Capture the cell that displays the provided text and extract its (X, Y) central coordinate. 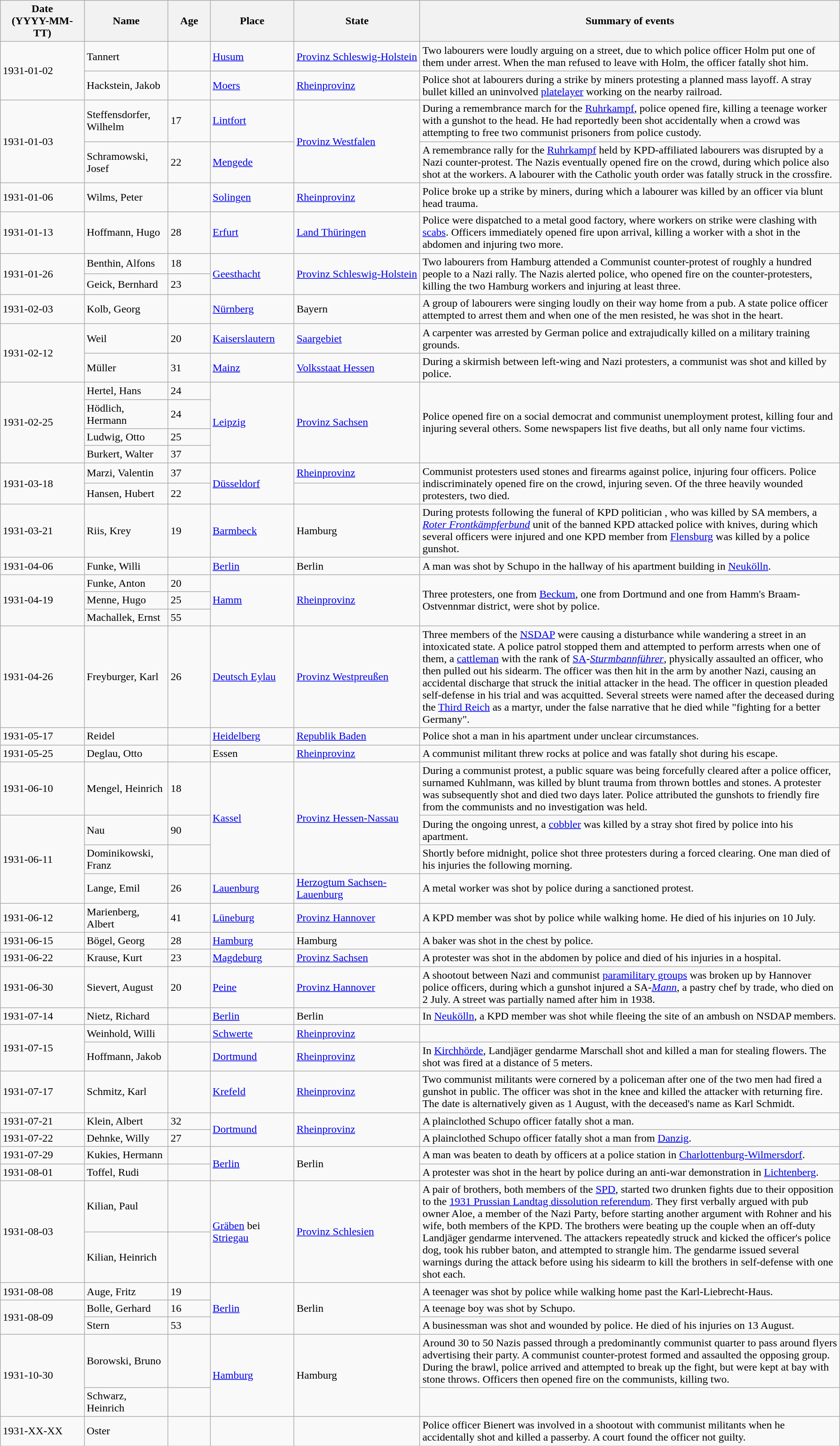
Riis, Krey (127, 531)
Marienberg, Albert (127, 918)
Nürnberg (252, 309)
Oster (127, 1431)
1931-08-08 (42, 1291)
1931-06-10 (42, 788)
Geick, Bernhard (127, 284)
Bayern (357, 309)
Mengel, Heinrich (127, 788)
Weinhold, Willi (127, 1033)
Erfurt (252, 233)
Provinz Westpreußen (357, 677)
31 (189, 367)
1931-06-11 (42, 859)
Peine (252, 987)
Geesthacht (252, 274)
1931-04-19 (42, 600)
Summary of events (630, 21)
Menne, Hugo (127, 600)
1931-XX-XX (42, 1431)
1931-08-03 (42, 1232)
Funke, Anton (127, 583)
Steffensdorfer, Wilhelm (127, 121)
Deutsch Eylau (252, 677)
Hoffmann, Jakob (127, 1057)
Name (127, 21)
Provinz Hessen-Nassau (357, 818)
Marzi, Valentin (127, 473)
1931-07-14 (42, 1016)
Düsseldorf (252, 483)
Date(YYYY-MM-TT) (42, 21)
Funke, Willi (127, 566)
Lüneburg (252, 918)
A plainclothed Schupo officer fatally shot a man. (630, 1121)
Hoffmann, Hugo (127, 233)
1931-05-25 (42, 753)
Bögel, Georg (127, 941)
1931-03-21 (42, 531)
Police broke up a strike by miners, during which a labourer was killed by an officer via blunt head trauma. (630, 198)
16 (189, 1308)
In Kirchhörde, Landjäger gendarme Marschall shot and killed a man for stealing flowers. The shot was fired at a distance of 5 meters. (630, 1057)
1931-01-06 (42, 198)
1931-08-01 (42, 1172)
1931-07-17 (42, 1092)
Heidelberg (252, 736)
Krefeld (252, 1092)
Herzogtum Sachsen-Lauenburg (357, 888)
A protester was shot in the heart by police during an anti-war demonstration in Lichtenberg. (630, 1172)
In Neukölln, a KPD member was shot while fleeing the site of an ambush on NSDAP members. (630, 1016)
Bolle, Gerhard (127, 1308)
1931-06-30 (42, 987)
Saargebiet (357, 338)
Deglau, Otto (127, 753)
A teenage boy was shot by Schupo. (630, 1308)
Dehnke, Willy (127, 1138)
Hansen, Hubert (127, 494)
Klein, Albert (127, 1121)
A man was beaten to death by officers at a police station in Charlottenburg-Wilmersdorf. (630, 1155)
Borowski, Bruno (127, 1361)
1931-01-13 (42, 233)
Place (252, 21)
Toffel, Rudi (127, 1172)
55 (189, 617)
A businessman was shot and wounded by police. He died of his injuries on 13 August. (630, 1325)
Hamm (252, 600)
Hertel, Hans (127, 391)
A carpenter was arrested by German police and extrajudically killed on a military training grounds. (630, 338)
Solingen (252, 198)
Schramowski, Josef (127, 162)
Three protesters, one from Beckum, one from Dortmund and one from Hamm's Braam-Ostvennmar district, were shot by police. (630, 600)
Nietz, Richard (127, 1016)
41 (189, 918)
A metal worker was shot by police during a sanctioned protest. (630, 888)
1931-02-25 (42, 422)
Ludwig, Otto (127, 437)
Police shot a man in his apartment under unclear circumstances. (630, 736)
Gräben bei Striegau (252, 1232)
1931-03-18 (42, 483)
Krause, Kurt (127, 958)
Volksstaat Hessen (357, 367)
Essen (252, 753)
1931-02-03 (42, 309)
27 (189, 1138)
17 (189, 121)
Machallek, Ernst (127, 617)
Provinz Westfalen (357, 141)
Republik Baden (357, 736)
Kassel (252, 818)
A teenager was shot by police while walking home past the Karl-Liebrecht-Haus. (630, 1291)
1931-02-12 (42, 353)
1931-05-17 (42, 736)
A communist militant threw rocks at police and was fatally shot during his escape. (630, 753)
1931-06-15 (42, 941)
1931-07-15 (42, 1048)
Land Thüringen (357, 233)
Benthin, Alfons (127, 264)
Kukies, Hermann (127, 1155)
Leipzig (252, 422)
Provinz Schlesien (357, 1232)
Barmbeck (252, 531)
Freyburger, Karl (127, 677)
Shortly before midnight, police shot three protesters during a forced clearing. One man died of his injuries the following morning. (630, 859)
Schwerte (252, 1033)
1931-10-30 (42, 1376)
Age (189, 21)
Kaiserslautern (252, 338)
A baker was shot in the chest by police. (630, 941)
Kolb, Georg (127, 309)
Müller (127, 367)
90 (189, 830)
Tannert (127, 57)
1931-08-09 (42, 1317)
Hödlich, Hermann (127, 414)
1931-01-26 (42, 274)
Lange, Emil (127, 888)
A man was shot by Schupo in the hallway of his apartment building in Neukölln. (630, 566)
1931-06-22 (42, 958)
Wilms, Peter (127, 198)
Mainz (252, 367)
Magdeburg (252, 958)
Auge, Fritz (127, 1291)
A KPD member was shot by police while walking home. He died of his injuries on 10 July. (630, 918)
1931-07-22 (42, 1138)
Lauenburg (252, 888)
Kilian, Paul (127, 1206)
Weil (127, 338)
Nau (127, 830)
A protester was shot in the abdomen by police and died of his injuries in a hospital. (630, 958)
Burkert, Walter (127, 454)
1931-01-03 (42, 141)
Mengede (252, 162)
53 (189, 1325)
Lintfort (252, 121)
During the ongoing unrest, a cobbler was killed by a stray shot fired by police into his apartment. (630, 830)
Kilian, Heinrich (127, 1257)
1931-07-29 (42, 1155)
Husum (252, 57)
Sievert, August (127, 987)
Dominikowski, Franz (127, 859)
32 (189, 1121)
Schmitz, Karl (127, 1092)
1931-04-06 (42, 566)
Hackstein, Jakob (127, 85)
Reidel (127, 736)
1931-06-12 (42, 918)
1931-01-02 (42, 71)
Stern (127, 1325)
1931-04-26 (42, 677)
Schwarz, Heinrich (127, 1402)
Moers (252, 85)
State (357, 21)
During a skirmish between left-wing and Nazi protesters, a communist was shot and killed by police. (630, 367)
1931-07-21 (42, 1121)
A plainclothed Schupo officer fatally shot a man from Danzig. (630, 1138)
